Pinpoint the cell where the given text exists, returning its (x, y) midpoint coordinate. 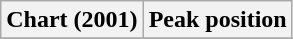
Chart (2001) (72, 20)
Peak position (218, 20)
